Detect which cell encompasses the target text, then output its [X, Y] center coordinate. 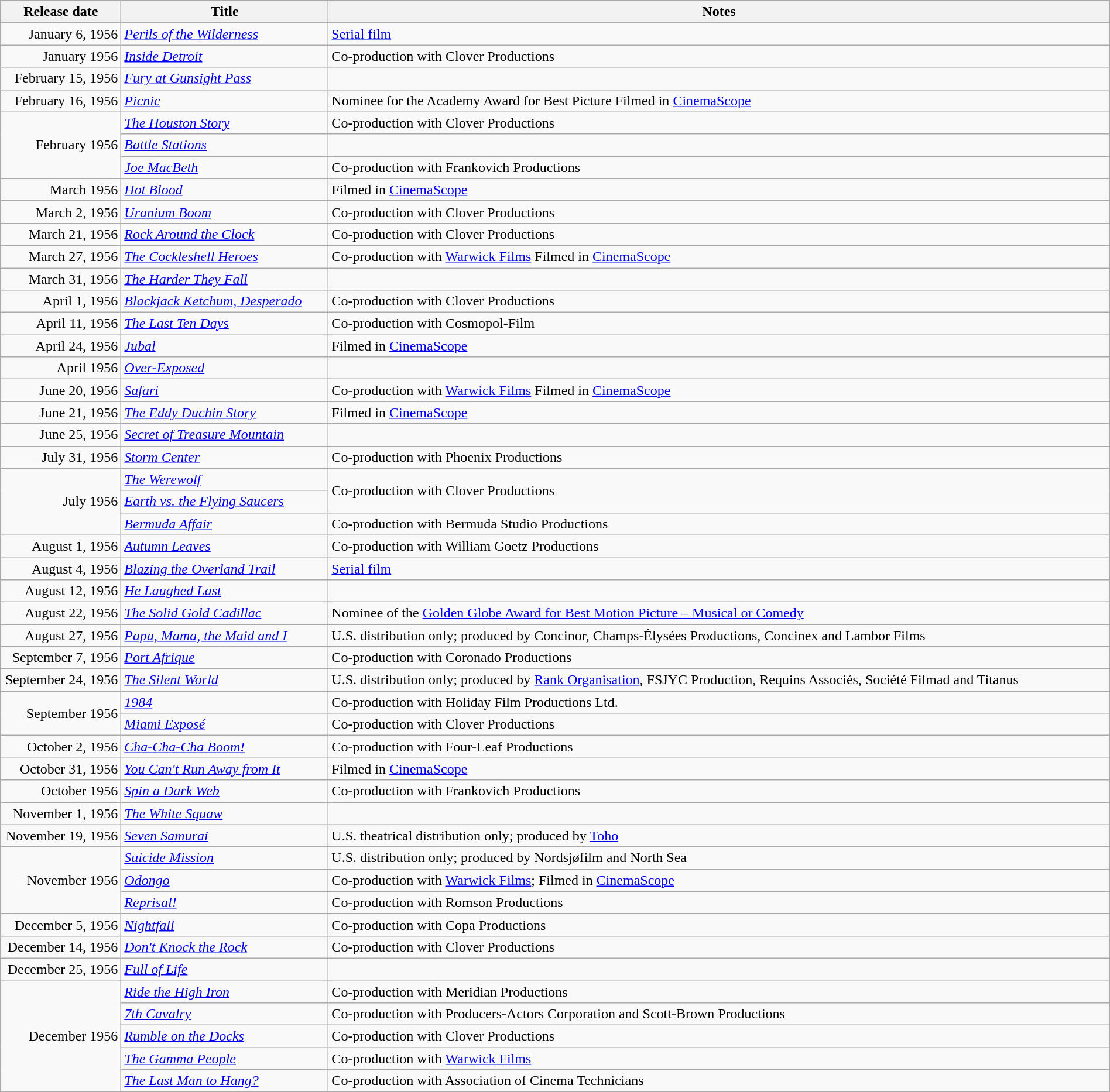
Co-production with Warwick Films [719, 1059]
October 2, 1956 [61, 747]
April 24, 1956 [61, 346]
Co-production with Warwick Films; Filmed in CinemaScope [719, 880]
The Harder They Fall [225, 279]
March 2, 1956 [61, 212]
The Cockleshell Heroes [225, 256]
Notes [719, 12]
He Laughed Last [225, 590]
December 25, 1956 [61, 969]
August 12, 1956 [61, 590]
Over-Exposed [225, 368]
July 1956 [61, 502]
Co-production with Holiday Film Productions Ltd. [719, 702]
April 1956 [61, 368]
The Houston Story [225, 123]
July 31, 1956 [61, 457]
U.S. distribution only; produced by Nordsjøfilm and North Sea [719, 858]
June 20, 1956 [61, 390]
Rumble on the Docks [225, 1036]
Release date [61, 12]
The Silent World [225, 680]
Cha-Cha-Cha Boom! [225, 747]
Battle Stations [225, 145]
Secret of Treasure Mountain [225, 435]
November 19, 1956 [61, 836]
The Last Man to Hang? [225, 1081]
Inside Detroit [225, 56]
April 11, 1956 [61, 324]
February 16, 1956 [61, 101]
Blazing the Overland Trail [225, 568]
Rock Around the Clock [225, 234]
Ride the High Iron [225, 992]
April 1, 1956 [61, 301]
October 1956 [61, 791]
Jubal [225, 346]
Co-production with Copa Productions [719, 925]
U.S. theatrical distribution only; produced by Toho [719, 836]
You Can't Run Away from It [225, 769]
Port Afrique [225, 658]
Safari [225, 390]
Co-production with Romson Productions [719, 902]
November 1956 [61, 880]
U.S. distribution only; produced by Rank Organisation, FSJYC Production, Requins Associés, Société Filmad and Titanus [719, 680]
Storm Center [225, 457]
Co-production with William Goetz Productions [719, 546]
Uranium Boom [225, 212]
Odongo [225, 880]
August 1, 1956 [61, 546]
February 15, 1956 [61, 78]
March 31, 1956 [61, 279]
Co-production with Bermuda Studio Productions [719, 524]
Bermuda Affair [225, 524]
Reprisal! [225, 902]
August 4, 1956 [61, 568]
September 7, 1956 [61, 658]
Co-production with Producers-Actors Corporation and Scott-Brown Productions [719, 1014]
Seven Samurai [225, 836]
Co-production with Association of Cinema Technicians [719, 1081]
February 1956 [61, 145]
Picnic [225, 101]
7th Cavalry [225, 1014]
Miami Exposé [225, 724]
March 1956 [61, 190]
Co-production with Meridian Productions [719, 992]
Co-production with Cosmopol-Film [719, 324]
September 1956 [61, 713]
Nominee of the Golden Globe Award for Best Motion Picture – Musical or Comedy [719, 613]
The Werewolf [225, 479]
Co-production with Four-Leaf Productions [719, 747]
December 5, 1956 [61, 925]
December 1956 [61, 1036]
Autumn Leaves [225, 546]
June 21, 1956 [61, 413]
Spin a Dark Web [225, 791]
Blackjack Ketchum, Desperado [225, 301]
The Gamma People [225, 1059]
Hot Blood [225, 190]
Nightfall [225, 925]
Suicide Mission [225, 858]
The Last Ten Days [225, 324]
August 22, 1956 [61, 613]
January 6, 1956 [61, 34]
Don't Knock the Rock [225, 947]
March 21, 1956 [61, 234]
December 14, 1956 [61, 947]
The Solid Gold Cadillac [225, 613]
Perils of the Wilderness [225, 34]
September 24, 1956 [61, 680]
The Eddy Duchin Story [225, 413]
Earth vs. the Flying Saucers [225, 502]
June 25, 1956 [61, 435]
Co-production with Coronado Productions [719, 658]
Papa, Mama, the Maid and I [225, 635]
January 1956 [61, 56]
U.S. distribution only; produced by Concinor, Champs-Élysées Productions, Concinex and Lambor Films [719, 635]
August 27, 1956 [61, 635]
Full of Life [225, 969]
Joe MacBeth [225, 167]
Title [225, 12]
Fury at Gunsight Pass [225, 78]
November 1, 1956 [61, 813]
The White Squaw [225, 813]
October 31, 1956 [61, 769]
March 27, 1956 [61, 256]
Co-production with Phoenix Productions [719, 457]
1984 [225, 702]
Nominee for the Academy Award for Best Picture Filmed in CinemaScope [719, 101]
